Search for the cell housing the specified text and yield its [x, y] center coordinate. 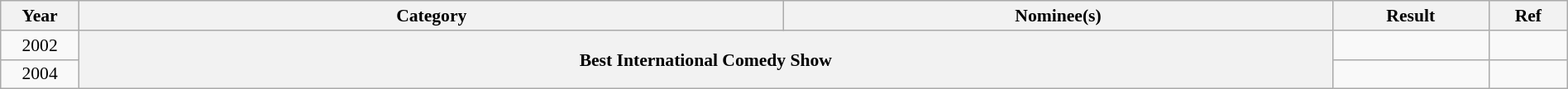
Category [432, 16]
Ref [1528, 16]
Nominee(s) [1059, 16]
Best International Comedy Show [705, 59]
2002 [40, 45]
2004 [40, 74]
Result [1411, 16]
Year [40, 16]
